Output the [x, y] coordinate of the center of the cell containing the given text.  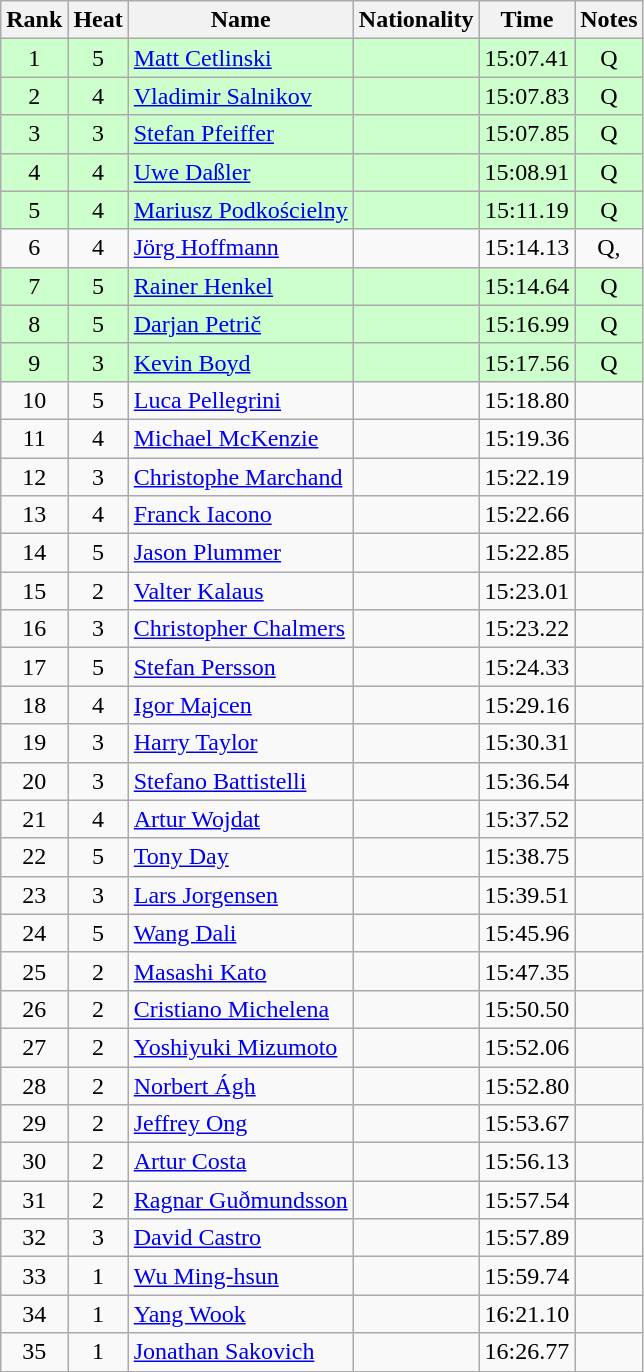
11 [34, 438]
Kevin Boyd [240, 362]
20 [34, 781]
15:23.01 [527, 591]
15:52.80 [527, 1085]
Name [240, 20]
15:57.54 [527, 1200]
15:18.80 [527, 400]
Rank [34, 20]
Stefan Pfeiffer [240, 134]
25 [34, 971]
Michael McKenzie [240, 438]
Tony Day [240, 857]
Wu Ming-hsun [240, 1276]
29 [34, 1124]
15:45.96 [527, 933]
Time [527, 20]
Wang Dali [240, 933]
12 [34, 477]
Q, [609, 248]
16:26.77 [527, 1352]
Ragnar Guðmundsson [240, 1200]
34 [34, 1314]
28 [34, 1085]
15:07.85 [527, 134]
15:29.16 [527, 705]
Luca Pellegrini [240, 400]
Christopher Chalmers [240, 629]
Cristiano Michelena [240, 1009]
David Castro [240, 1238]
10 [34, 400]
6 [34, 248]
15:53.67 [527, 1124]
15:47.35 [527, 971]
Uwe Daßler [240, 172]
Matt Cetlinski [240, 58]
Jeffrey Ong [240, 1124]
15:17.56 [527, 362]
15:56.13 [527, 1162]
15:37.52 [527, 819]
Vladimir Salnikov [240, 96]
15:24.33 [527, 667]
9 [34, 362]
15:14.13 [527, 248]
14 [34, 553]
19 [34, 743]
15:52.06 [527, 1047]
Jonathan Sakovich [240, 1352]
Artur Wojdat [240, 819]
Notes [609, 20]
Lars Jorgensen [240, 895]
31 [34, 1200]
15:23.22 [527, 629]
15:30.31 [527, 743]
15:22.66 [527, 515]
Artur Costa [240, 1162]
23 [34, 895]
24 [34, 933]
Mariusz Podkościelny [240, 210]
15:50.50 [527, 1009]
30 [34, 1162]
Stefano Battistelli [240, 781]
Masashi Kato [240, 971]
32 [34, 1238]
35 [34, 1352]
15:07.83 [527, 96]
26 [34, 1009]
Valter Kalaus [240, 591]
Yoshiyuki Mizumoto [240, 1047]
15:39.51 [527, 895]
21 [34, 819]
Nationality [416, 20]
15:19.36 [527, 438]
18 [34, 705]
Heat [98, 20]
Rainer Henkel [240, 286]
27 [34, 1047]
16:21.10 [527, 1314]
Darjan Petrič [240, 324]
15:14.64 [527, 286]
Franck Iacono [240, 515]
15:38.75 [527, 857]
15:11.19 [527, 210]
15:22.85 [527, 553]
22 [34, 857]
Harry Taylor [240, 743]
15:36.54 [527, 781]
8 [34, 324]
17 [34, 667]
16 [34, 629]
33 [34, 1276]
7 [34, 286]
15:07.41 [527, 58]
Yang Wook [240, 1314]
Stefan Persson [240, 667]
15:57.89 [527, 1238]
15:22.19 [527, 477]
15:08.91 [527, 172]
Christophe Marchand [240, 477]
15:59.74 [527, 1276]
Norbert Ágh [240, 1085]
Igor Majcen [240, 705]
Jason Plummer [240, 553]
Jörg Hoffmann [240, 248]
15 [34, 591]
15:16.99 [527, 324]
13 [34, 515]
